From the cell containing the given text, extract its center point as [x, y] coordinate. 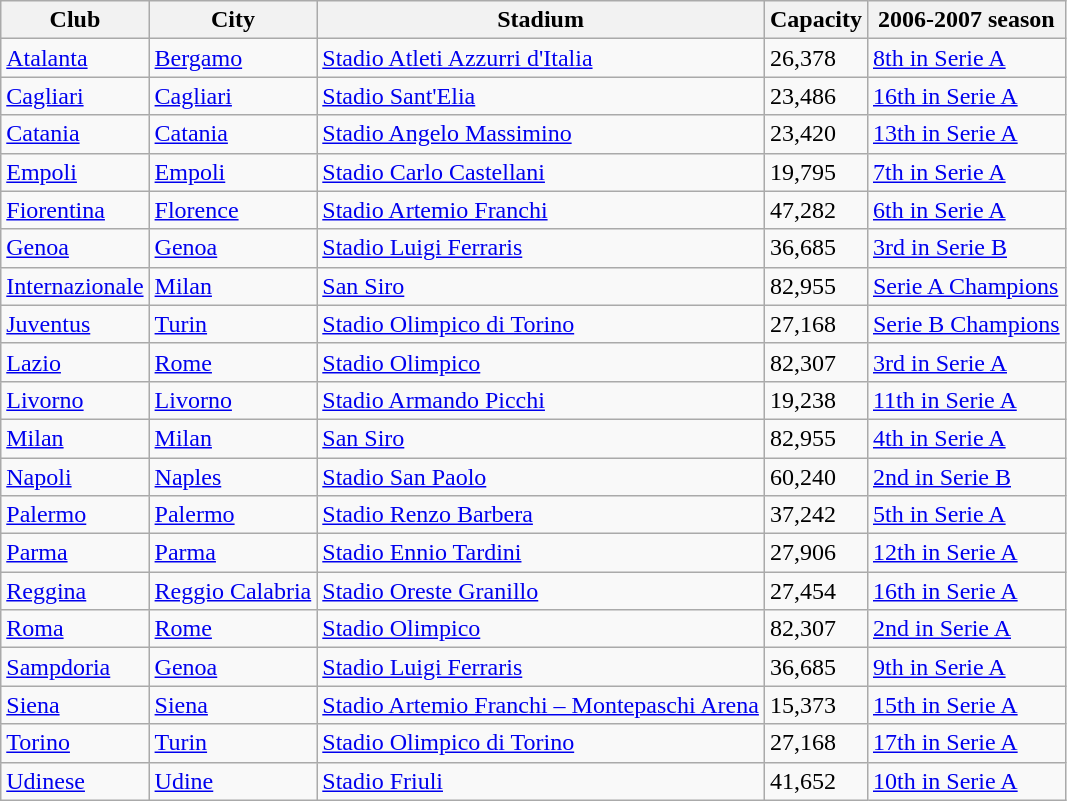
23,420 [816, 134]
Stadio San Paolo [541, 477]
Roma [75, 629]
47,282 [816, 210]
11th in Serie A [966, 400]
6th in Serie A [966, 210]
Juventus [75, 324]
Udine [233, 781]
Stadio Atleti Azzurri d'Italia [541, 58]
3rd in Serie B [966, 248]
9th in Serie A [966, 667]
Udinese [75, 781]
7th in Serie A [966, 172]
Stadio Friuli [541, 781]
Fiorentina [75, 210]
Atalanta [75, 58]
60,240 [816, 477]
19,238 [816, 400]
Stadio Oreste Granillo [541, 591]
Stadium [541, 20]
37,242 [816, 515]
4th in Serie A [966, 438]
Bergamo [233, 58]
Club [75, 20]
Stadio Renzo Barbera [541, 515]
Torino [75, 743]
2006-2007 season [966, 20]
26,378 [816, 58]
13th in Serie A [966, 134]
5th in Serie A [966, 515]
Stadio Sant'Elia [541, 96]
12th in Serie A [966, 553]
15th in Serie A [966, 705]
Naples [233, 477]
Florence [233, 210]
8th in Serie A [966, 58]
Stadio Ennio Tardini [541, 553]
Reggio Calabria [233, 591]
Stadio Artemio Franchi – Montepaschi Arena [541, 705]
Internazionale [75, 286]
Napoli [75, 477]
Sampdoria [75, 667]
Capacity [816, 20]
17th in Serie A [966, 743]
Serie A Champions [966, 286]
Serie B Champions [966, 324]
Stadio Armando Picchi [541, 400]
Reggina [75, 591]
23,486 [816, 96]
41,652 [816, 781]
Stadio Carlo Castellani [541, 172]
27,906 [816, 553]
Stadio Artemio Franchi [541, 210]
2nd in Serie B [966, 477]
Stadio Angelo Massimino [541, 134]
27,454 [816, 591]
3rd in Serie A [966, 362]
2nd in Serie A [966, 629]
19,795 [816, 172]
10th in Serie A [966, 781]
City [233, 20]
15,373 [816, 705]
Lazio [75, 362]
